Detect which cell encompasses the target text, then output its [x, y] center coordinate. 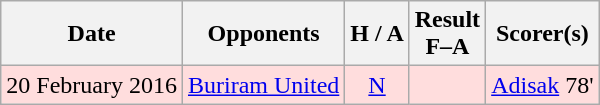
ResultF–A [447, 34]
Scorer(s) [542, 34]
Buriram United [263, 85]
N [377, 85]
20 February 2016 [92, 85]
H / A [377, 34]
Adisak 78' [542, 85]
Opponents [263, 34]
Date [92, 34]
